Determine the (X, Y) coordinate at the center of the cell enclosing the given text.  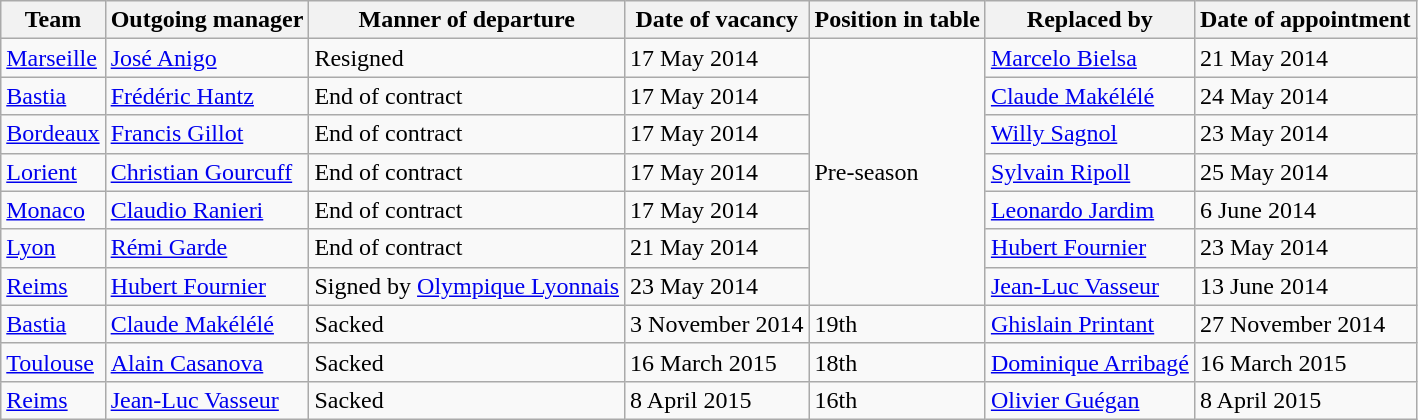
Position in table (897, 20)
Lorient (53, 172)
Leonardo Jardim (1090, 210)
18th (897, 362)
19th (897, 324)
Sylvain Ripoll (1090, 172)
Marseille (53, 58)
Rémi Garde (207, 248)
Manner of departure (467, 20)
16th (897, 400)
Alain Casanova (207, 362)
Monaco (53, 210)
Resigned (467, 58)
Replaced by (1090, 20)
Date of appointment (1305, 20)
Frédéric Hantz (207, 96)
Pre-season (897, 172)
Outgoing manager (207, 20)
Bordeaux (53, 134)
José Anigo (207, 58)
Date of vacancy (717, 20)
3 November 2014 (717, 324)
Francis Gillot (207, 134)
Marcelo Bielsa (1090, 58)
Ghislain Printant (1090, 324)
13 June 2014 (1305, 286)
6 June 2014 (1305, 210)
27 November 2014 (1305, 324)
Christian Gourcuff (207, 172)
Toulouse (53, 362)
Team (53, 20)
Signed by Olympique Lyonnais (467, 286)
Claudio Ranieri (207, 210)
Olivier Guégan (1090, 400)
Dominique Arribagé (1090, 362)
25 May 2014 (1305, 172)
Lyon (53, 248)
Willy Sagnol (1090, 134)
24 May 2014 (1305, 96)
